Pinpoint the cell where the given text exists, returning its (x, y) midpoint coordinate. 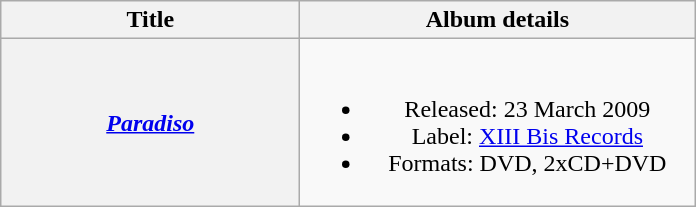
Paradiso (150, 122)
Title (150, 20)
Album details (498, 20)
Released: 23 March 2009Label: XIII Bis RecordsFormats: DVD, 2xCD+DVD (498, 122)
